Search for the cell housing the specified text and yield its (X, Y) center coordinate. 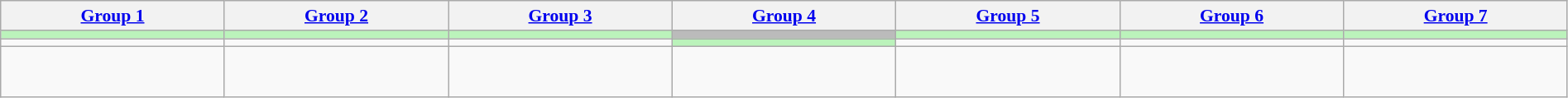
Group 1 (113, 16)
Group 4 (784, 16)
Group 7 (1456, 16)
Group 6 (1231, 16)
Group 2 (336, 16)
Group 3 (561, 16)
Group 5 (1008, 16)
